Scan for the cell matching the given text and deliver its (X, Y) coordinate at center. 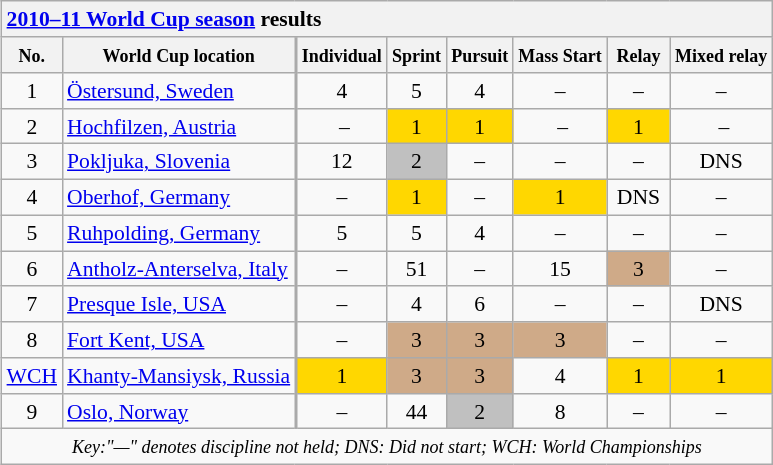
WCH (32, 376)
Mass Start (560, 55)
World Cup location (178, 55)
44 (416, 411)
12 (342, 162)
Presque Isle, USA (178, 304)
51 (416, 269)
Relay (638, 55)
Pokljuka, Slovenia (178, 162)
Khanty-Mansiysk, Russia (178, 376)
Sprint (416, 55)
Individual (342, 55)
Fort Kent, USA (178, 340)
7 (32, 304)
15 (560, 269)
Ruhpolding, Germany (178, 233)
Oberhof, Germany (178, 197)
Mixed relay (721, 55)
9 (32, 411)
Oslo, Norway (178, 411)
No. (32, 55)
2010–11 World Cup season results (388, 19)
Pursuit (480, 55)
Antholz-Anterselva, Italy (178, 269)
Hochfilzen, Austria (178, 126)
Östersund, Sweden (178, 91)
Key:"—" denotes discipline not held; DNS: Did not start; WCH: World Championships (388, 447)
